Pinpoint the cell where the given text exists, returning its [x, y] midpoint coordinate. 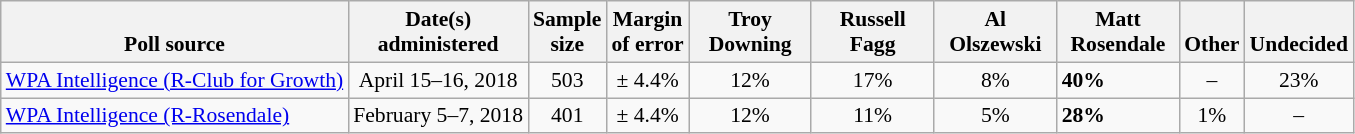
WPA Intelligence (R-Rosendale) [174, 116]
MattRosendale [1118, 32]
1% [1212, 116]
17% [872, 80]
40% [1118, 80]
Other [1212, 32]
Samplesize [567, 32]
TroyDowning [750, 32]
28% [1118, 116]
5% [996, 116]
April 15–16, 2018 [438, 80]
8% [996, 80]
Date(s)administered [438, 32]
Undecided [1299, 32]
RussellFagg [872, 32]
503 [567, 80]
11% [872, 116]
AlOlszewski [996, 32]
February 5–7, 2018 [438, 116]
401 [567, 116]
23% [1299, 80]
Marginof error [647, 32]
Poll source [174, 32]
WPA Intelligence (R-Club for Growth) [174, 80]
